Locate the cell with the specified text and output its (x, y) center coordinate. 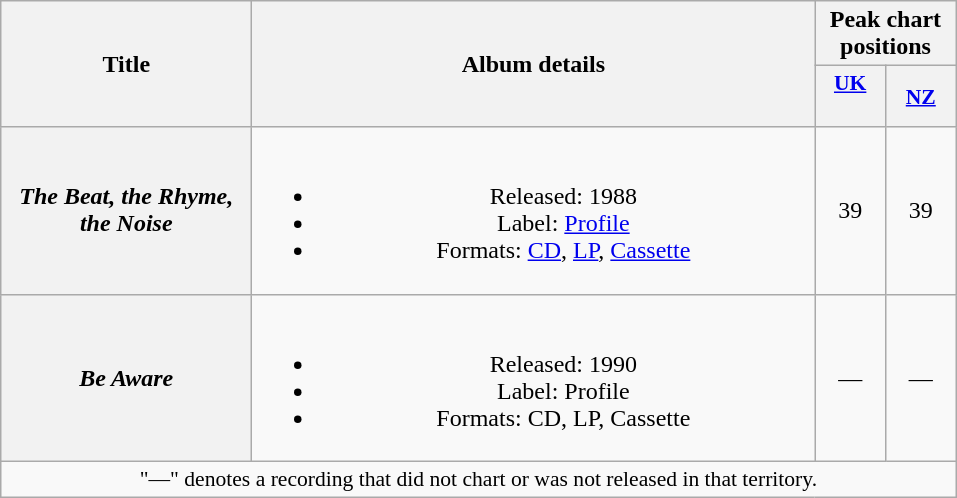
NZ (920, 96)
"—" denotes a recording that did not chart or was not released in that territory. (478, 479)
Title (126, 64)
Released: 1990Label: ProfileFormats: CD, LP, Cassette (534, 378)
Released: 1988Label: ProfileFormats: CD, LP, Cassette (534, 210)
The Beat, the Rhyme, the Noise (126, 210)
Be Aware (126, 378)
UK (850, 96)
Peak chart positions (886, 34)
Album details (534, 64)
